Find where the given text appears and provide that cell's center as (X, Y) coordinate. 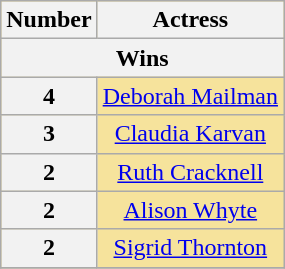
Deborah Mailman (190, 96)
Wins (142, 58)
Number (49, 20)
Claudia Karvan (190, 134)
Sigrid Thornton (190, 248)
4 (49, 96)
3 (49, 134)
Alison Whyte (190, 210)
Actress (190, 20)
Ruth Cracknell (190, 172)
